Find where the given text appears and provide that cell's center as [x, y] coordinate. 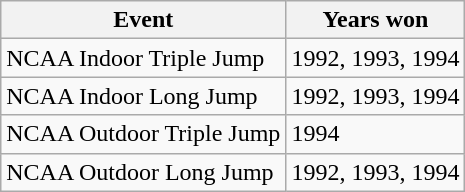
NCAA Outdoor Long Jump [144, 172]
NCAA Indoor Triple Jump [144, 58]
NCAA Indoor Long Jump [144, 96]
Event [144, 20]
Years won [376, 20]
NCAA Outdoor Triple Jump [144, 134]
1994 [376, 134]
